From the cell containing the given text, extract its center point as (X, Y) coordinate. 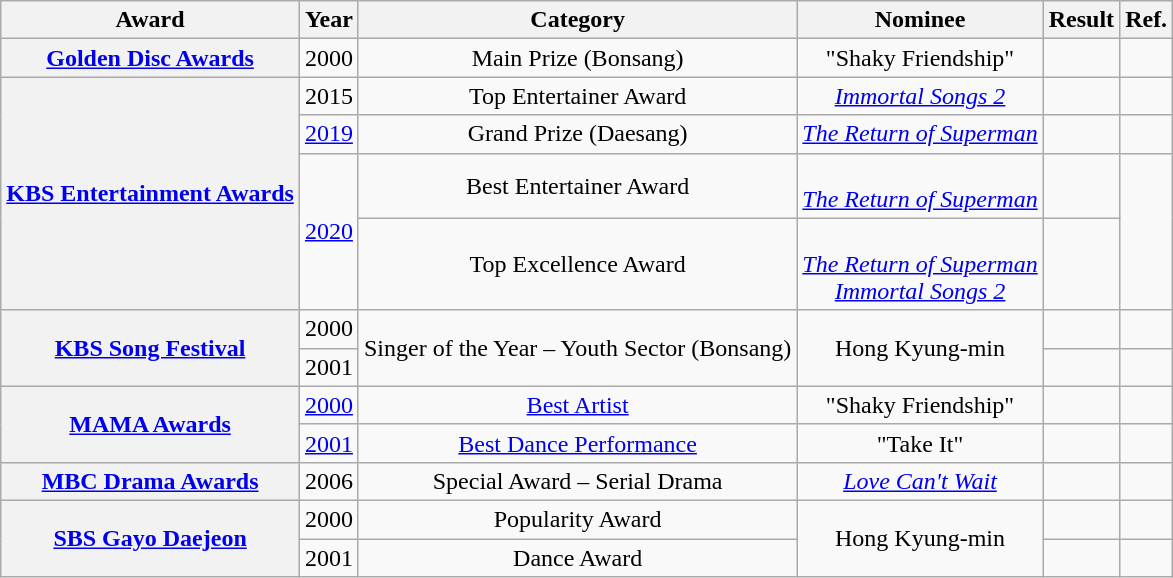
Best Artist (577, 405)
Special Award – Serial Drama (577, 481)
Immortal Songs 2 (920, 96)
Best Dance Performance (577, 443)
2015 (328, 96)
MBC Drama Awards (150, 481)
Ref. (1146, 20)
Year (328, 20)
Popularity Award (577, 519)
Category (577, 20)
Love Can't Wait (920, 481)
Best Entertainer Award (577, 186)
Result (1081, 20)
Top Entertainer Award (577, 96)
KBS Entertainment Awards (150, 194)
Award (150, 20)
2019 (328, 134)
Singer of the Year – Youth Sector (Bonsang) (577, 348)
"Take It" (920, 443)
MAMA Awards (150, 424)
SBS Gayo Daejeon (150, 538)
Dance Award (577, 557)
2006 (328, 481)
Main Prize (Bonsang) (577, 58)
Golden Disc Awards (150, 58)
Grand Prize (Daesang) (577, 134)
KBS Song Festival (150, 348)
2020 (328, 232)
Nominee (920, 20)
Top Excellence Award (577, 264)
The Return of SupermanImmortal Songs 2 (920, 264)
